Pinpoint the cell where the given text exists, returning its (x, y) midpoint coordinate. 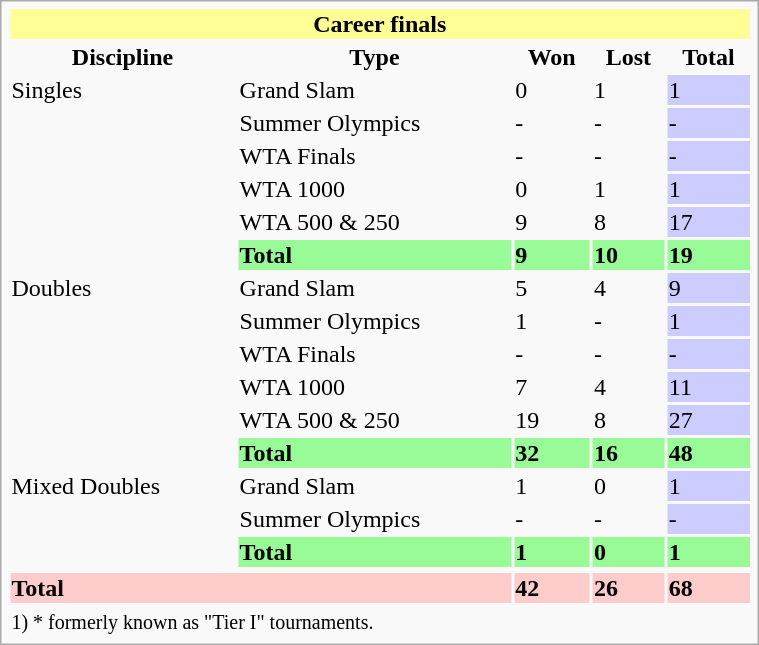
27 (708, 420)
68 (708, 588)
Won (552, 57)
Type (374, 57)
48 (708, 453)
42 (552, 588)
Mixed Doubles (122, 519)
Lost (629, 57)
10 (629, 255)
26 (629, 588)
32 (552, 453)
Singles (122, 172)
11 (708, 387)
5 (552, 288)
7 (552, 387)
17 (708, 222)
Doubles (122, 370)
16 (629, 453)
1) * formerly known as "Tier I" tournaments. (380, 621)
Discipline (122, 57)
Career finals (380, 24)
